Identify which cell holds the provided text, then report its [X, Y] central coordinate. 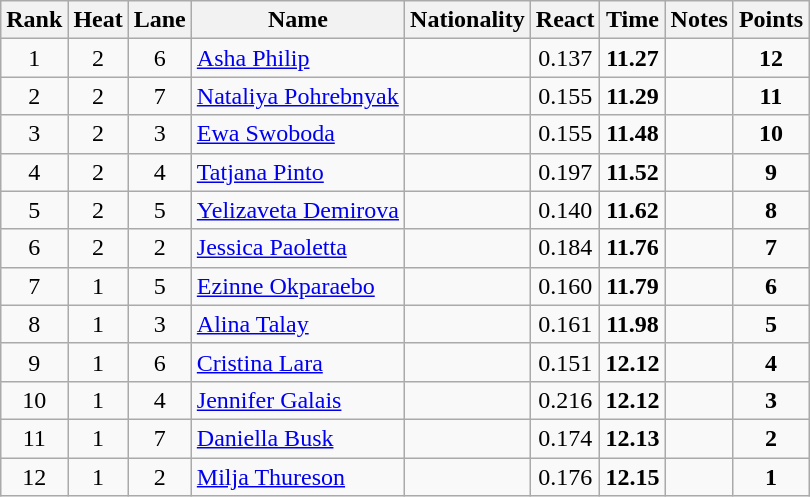
Notes [699, 20]
11.62 [632, 210]
11.48 [632, 134]
Yelizaveta Demirova [298, 210]
Nationality [468, 20]
Daniella Busk [298, 438]
11.29 [632, 96]
0.160 [565, 286]
11.27 [632, 58]
12.15 [632, 477]
Cristina Lara [298, 362]
12.13 [632, 438]
0.161 [565, 324]
0.151 [565, 362]
0.174 [565, 438]
Ezinne Okparaebo [298, 286]
Lane [160, 20]
0.176 [565, 477]
Jessica Paoletta [298, 248]
0.197 [565, 172]
Alina Talay [298, 324]
0.140 [565, 210]
11.52 [632, 172]
11.76 [632, 248]
0.137 [565, 58]
11.79 [632, 286]
Milja Thureson [298, 477]
Tatjana Pinto [298, 172]
0.216 [565, 400]
0.184 [565, 248]
React [565, 20]
Jennifer Galais [298, 400]
Asha Philip [298, 58]
Points [770, 20]
Name [298, 20]
11.98 [632, 324]
Time [632, 20]
Ewa Swoboda [298, 134]
Rank [34, 20]
Nataliya Pohrebnyak [298, 96]
Heat [98, 20]
